Extract the [X, Y] coordinate from the center of the cell holding the provided text.  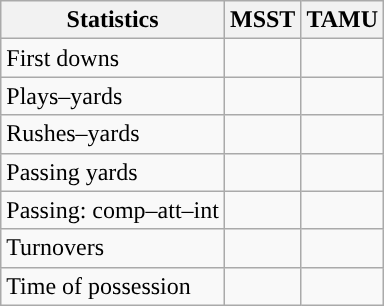
MSST [262, 20]
Passing: comp–att–int [113, 210]
Time of possession [113, 286]
Turnovers [113, 248]
TAMU [342, 20]
Statistics [113, 20]
Plays–yards [113, 96]
Rushes–yards [113, 134]
First downs [113, 58]
Passing yards [113, 172]
